Scan for the cell matching the given text and deliver its [X, Y] coordinate at center. 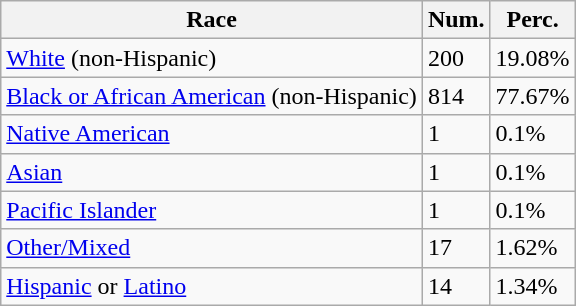
200 [456, 58]
White (non-Hispanic) [212, 58]
Pacific Islander [212, 210]
Asian [212, 172]
814 [456, 96]
Num. [456, 20]
77.67% [532, 96]
1.34% [532, 286]
1.62% [532, 248]
14 [456, 286]
Black or African American (non-Hispanic) [212, 96]
Hispanic or Latino [212, 286]
Other/Mixed [212, 248]
19.08% [532, 58]
Native American [212, 134]
Race [212, 20]
Perc. [532, 20]
17 [456, 248]
